Locate the cell with the specified text and output its [X, Y] center coordinate. 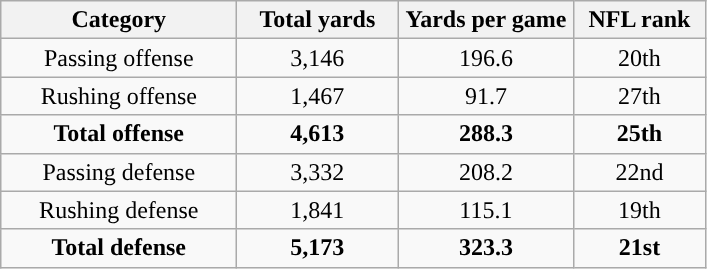
3,332 [318, 172]
208.2 [486, 172]
Passing defense [119, 172]
19th [640, 210]
20th [640, 58]
4,613 [318, 134]
21st [640, 248]
115.1 [486, 210]
5,173 [318, 248]
288.3 [486, 134]
323.3 [486, 248]
Total offense [119, 134]
3,146 [318, 58]
Passing offense [119, 58]
Total yards [318, 20]
Total defense [119, 248]
196.6 [486, 58]
25th [640, 134]
Yards per game [486, 20]
27th [640, 96]
91.7 [486, 96]
1,467 [318, 96]
NFL rank [640, 20]
Rushing offense [119, 96]
Category [119, 20]
22nd [640, 172]
Rushing defense [119, 210]
1,841 [318, 210]
